Search for the cell housing the specified text and yield its (x, y) center coordinate. 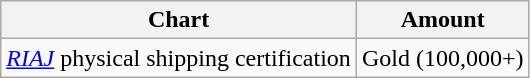
RIAJ physical shipping certification (179, 58)
Amount (442, 20)
Chart (179, 20)
Gold (100,000+) (442, 58)
